Output the (x, y) coordinate of the center of the cell containing the given text.  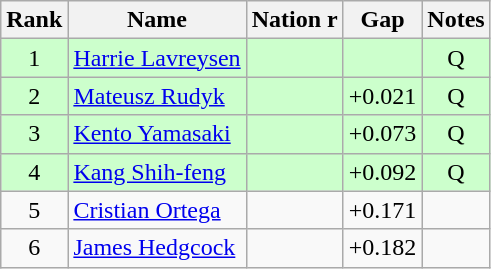
+0.073 (382, 134)
4 (34, 172)
+0.021 (382, 96)
1 (34, 58)
James Hedgcock (157, 248)
Nation r (294, 20)
Kento Yamasaki (157, 134)
3 (34, 134)
2 (34, 96)
Notes (456, 20)
Mateusz Rudyk (157, 96)
+0.171 (382, 210)
Kang Shih-feng (157, 172)
Rank (34, 20)
Cristian Ortega (157, 210)
Name (157, 20)
6 (34, 248)
Harrie Lavreysen (157, 58)
+0.182 (382, 248)
Gap (382, 20)
+0.092 (382, 172)
5 (34, 210)
